From the cell containing the given text, extract its center point as [X, Y] coordinate. 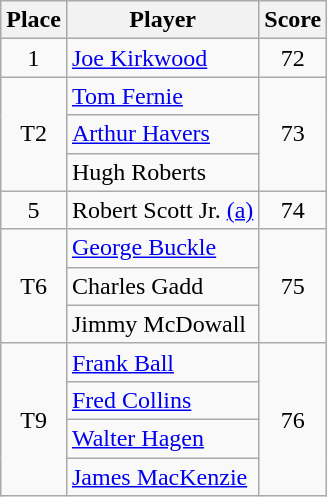
74 [293, 210]
Score [293, 20]
Jimmy McDowall [162, 324]
5 [34, 210]
Robert Scott Jr. (a) [162, 210]
James MacKenzie [162, 477]
Fred Collins [162, 400]
73 [293, 134]
75 [293, 286]
Place [34, 20]
Arthur Havers [162, 134]
George Buckle [162, 248]
Charles Gadd [162, 286]
Hugh Roberts [162, 172]
Player [162, 20]
72 [293, 58]
T6 [34, 286]
Walter Hagen [162, 438]
76 [293, 419]
Frank Ball [162, 362]
T2 [34, 134]
Tom Fernie [162, 96]
1 [34, 58]
T9 [34, 419]
Joe Kirkwood [162, 58]
